Detect which cell encompasses the target text, then output its (X, Y) center coordinate. 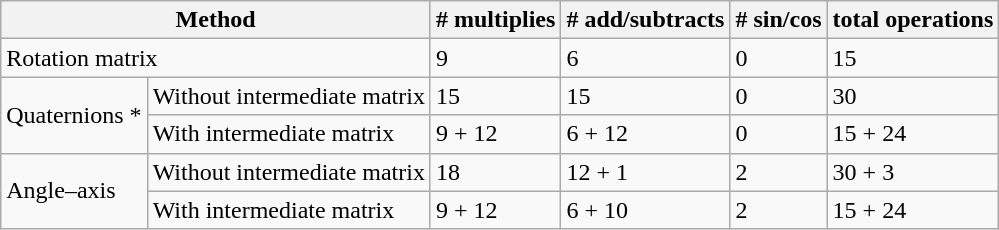
# multiplies (495, 20)
# add/subtracts (646, 20)
6 (646, 58)
12 + 1 (646, 172)
6 + 12 (646, 134)
total operations (913, 20)
Quaternions * (74, 115)
# sin/cos (778, 20)
Method (216, 20)
Rotation matrix (216, 58)
6 + 10 (646, 210)
30 (913, 96)
9 (495, 58)
30 + 3 (913, 172)
Angle–axis (74, 191)
18 (495, 172)
